From the cell containing the given text, extract its center point as [X, Y] coordinate. 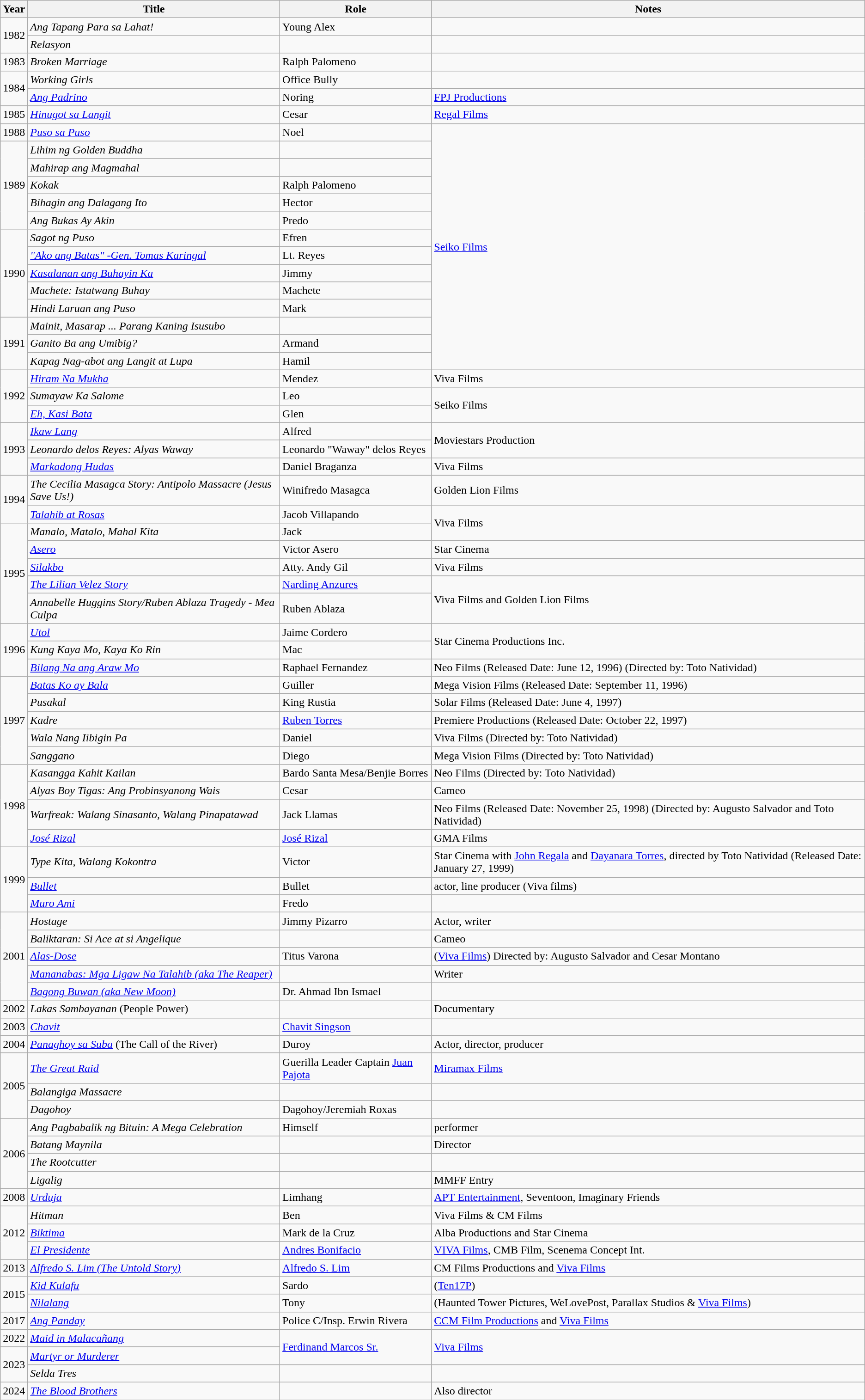
Ang Tapang Para sa Lahat! [154, 27]
Winifredo Masagca [356, 490]
Alba Productions and Star Cinema [648, 1233]
Noring [356, 97]
1999 [14, 880]
1982 [14, 36]
Nilalang [154, 1303]
Guerilla Leader Captain Juan Pajota [356, 1068]
Glen [356, 414]
Year [14, 9]
Daniel [356, 738]
Kasalanan ang Buhayin Ka [154, 273]
Mega Vision Films (Directed by: Toto Natividad) [648, 755]
Alas-Dose [154, 956]
Dr. Ahmad Ibn Ismael [356, 991]
Mahirap ang Magmahal [154, 167]
Markadong Hudas [154, 466]
Kapag Nag-abot ang Langit at Lupa [154, 361]
Broken Marriage [154, 62]
The Lilian Velez Story [154, 585]
Kadre [154, 720]
Puso sa Puso [154, 132]
Lt. Reyes [356, 256]
Jacob Villapando [356, 514]
Dagohoy/Jeremiah Roxas [356, 1109]
Miramax Films [648, 1068]
Hector [356, 202]
Warfreak: Walang Sinasanto, Walang Pinapatawad [154, 814]
Muro Ami [154, 904]
Batang Maynila [154, 1145]
1989 [14, 185]
Annabelle Huggins Story/Ruben Ablaza Tragedy - Mea Culpa [154, 608]
Silakbo [154, 567]
Mananabas: Mga Ligaw Na Talahib (aka The Reaper) [154, 974]
Bardo Santa Mesa/Benjie Borres [356, 773]
Neo Films (Released Date: November 25, 1998) (Directed by: Augusto Salvador and Toto Natividad) [648, 814]
Star Cinema with John Regala and Dayanara Torres, directed by Toto Natividad (Released Date: January 27, 1999) [648, 862]
King Rustia [356, 703]
GMA Films [648, 838]
Mega Vision Films (Released Date: September 11, 1996) [648, 685]
Documentary [648, 1009]
FPJ Productions [648, 97]
Golden Lion Films [648, 490]
Sagot ng Puso [154, 238]
MMFF Entry [648, 1180]
Mainit, Masarap ... Parang Kaning Isusubo [154, 326]
Duroy [356, 1044]
The Rootcutter [154, 1162]
Alfredo S. Lim (The Untold Story) [154, 1268]
(Viva Films) Directed by: Augusto Salvador and Cesar Montano [648, 956]
Leonardo "Waway" delos Reyes [356, 449]
1985 [14, 115]
Wala Nang Iibigin Pa [154, 738]
Jimmy Pizarro [356, 921]
Ikaw Lang [154, 431]
Notes [648, 9]
Ligalig [154, 1180]
Maid in Malacañang [154, 1338]
Hitman [154, 1215]
Kokak [154, 185]
Titus Varona [356, 956]
Machete [356, 291]
Leo [356, 396]
Daniel Braganza [356, 466]
Batas Ko ay Bala [154, 685]
Director [648, 1145]
Chavit [154, 1027]
Noel [356, 132]
Viva Films & CM Films [648, 1215]
APT Entertainment, Seventoon, Imaginary Friends [648, 1198]
Ferdinand Marcos Sr. [356, 1347]
2002 [14, 1009]
Tony [356, 1303]
Ruben Torres [356, 720]
Regal Films [648, 115]
1991 [14, 343]
The Blood Brothers [154, 1391]
El Presidente [154, 1250]
1994 [14, 499]
2012 [14, 1233]
The Cecilia Masagca Story: Antipolo Massacre (Jesus Save Us!) [154, 490]
Ang Panday [154, 1321]
Premiere Productions (Released Date: October 22, 1997) [648, 720]
Ang Bukas Ay Akin [154, 220]
Type Kita, Walang Kokontra [154, 862]
2008 [14, 1198]
Talahib at Rosas [154, 514]
Diego [356, 755]
Solar Films (Released Date: June 4, 1997) [648, 703]
Writer [648, 974]
Chavit Singson [356, 1027]
2022 [14, 1338]
Neo Films (Released Date: June 12, 1996) (Directed by: Toto Natividad) [648, 667]
Lakas Sambayanan (People Power) [154, 1009]
1992 [14, 396]
Ganito Ba ang Umibig? [154, 343]
actor, line producer (Viva films) [648, 886]
Lihim ng Golden Buddha [154, 150]
2013 [14, 1268]
Hamil [356, 361]
Bilang Na ang Araw Mo [154, 667]
Selda Tres [154, 1373]
Working Girls [154, 79]
1996 [14, 650]
Utol [154, 632]
2006 [14, 1154]
Victor Asero [356, 550]
CCM Film Productions and Viva Films [648, 1321]
Alfred [356, 431]
Moviestars Production [648, 440]
1998 [14, 805]
Mark de la Cruz [356, 1233]
Also director [648, 1391]
Narding Anzures [356, 585]
Neo Films (Directed by: Toto Natividad) [648, 773]
CM Films Productions and Viva Films [648, 1268]
Sardo [356, 1285]
1997 [14, 720]
Efren [356, 238]
VIVA Films, CMB Film, Scenema Concept Int. [648, 1250]
Sumayaw Ka Salome [154, 396]
Biktima [154, 1233]
Leonardo delos Reyes: Alyas Waway [154, 449]
2024 [14, 1391]
1984 [14, 88]
Sanggano [154, 755]
Asero [154, 550]
Office Bully [356, 79]
Andres Bonifacio [356, 1250]
"Ako ang Batas" -Gen. Tomas Karingal [154, 256]
Star Cinema [648, 550]
Limhang [356, 1198]
Hostage [154, 921]
Title [154, 9]
Ang Pagbabalik ng Bituin: A Mega Celebration [154, 1127]
Kung Kaya Mo, Kaya Ko Rin [154, 650]
1983 [14, 62]
Hindi Laruan ang Puso [154, 308]
Police C/Insp. Erwin Rivera [356, 1321]
Jimmy [356, 273]
Himself [356, 1127]
Mac [356, 650]
Panaghoy sa Suba (The Call of the River) [154, 1044]
Alyas Boy Tigas: Ang Probinsyanong Wais [154, 790]
Mendez [356, 379]
Ben [356, 1215]
2017 [14, 1321]
Armand [356, 343]
Hinugot sa Langit [154, 115]
Guiller [356, 685]
2005 [14, 1085]
Fredo [356, 904]
Martyr or Murderer [154, 1356]
(Haunted Tower Pictures, WeLovePost, Parallax Studios & Viva Films) [648, 1303]
2003 [14, 1027]
Urduja [154, 1198]
1988 [14, 132]
Kasangga Kahit Kailan [154, 773]
1990 [14, 273]
Machete: Istatwang Buhay [154, 291]
Alfredo S. Lim [356, 1268]
Viva Films (Directed by: Toto Natividad) [648, 738]
Eh, Kasi Bata [154, 414]
Manalo, Matalo, Mahal Kita [154, 532]
Actor, writer [648, 921]
2004 [14, 1044]
Jack Llamas [356, 814]
Jaime Cordero [356, 632]
2015 [14, 1294]
Pusakal [154, 703]
Role [356, 9]
Balangiga Massacre [154, 1092]
1993 [14, 449]
Mark [356, 308]
Predo [356, 220]
The Great Raid [154, 1068]
Ang Padrino [154, 97]
Relasyon [154, 44]
(Ten17P) [648, 1285]
Young Alex [356, 27]
2001 [14, 956]
Ruben Ablaza [356, 608]
Raphael Fernandez [356, 667]
2023 [14, 1364]
Viva Films and Golden Lion Films [648, 600]
Bagong Buwan (aka New Moon) [154, 991]
Bihagin ang Dalagang Ito [154, 202]
Atty. Andy Gil [356, 567]
1995 [14, 573]
Hiram Na Mukha [154, 379]
Victor [356, 862]
Jack [356, 532]
Baliktaran: Si Ace at si Angelique [154, 939]
Star Cinema Productions Inc. [648, 641]
Dagohoy [154, 1109]
Actor, director, producer [648, 1044]
performer [648, 1127]
Kid Kulafu [154, 1285]
